Determine the (x, y) coordinate at the center of the cell enclosing the given text.  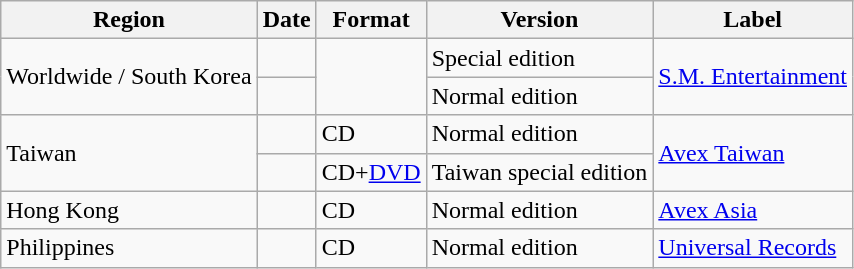
Avex Taiwan (753, 153)
Philippines (129, 248)
S.M. Entertainment (753, 77)
Hong Kong (129, 210)
Version (540, 20)
Taiwan special edition (540, 172)
Special edition (540, 58)
Universal Records (753, 248)
CD+DVD (371, 172)
Worldwide / South Korea (129, 77)
Format (371, 20)
Date (286, 20)
Region (129, 20)
Taiwan (129, 153)
Label (753, 20)
Avex Asia (753, 210)
